Provide the (X, Y) coordinate of the cell's center where the given text is located.  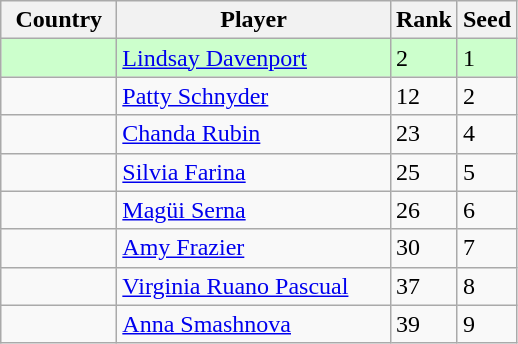
Silvia Farina (254, 172)
25 (424, 172)
30 (424, 248)
26 (424, 210)
Patty Schnyder (254, 96)
Chanda Rubin (254, 134)
23 (424, 134)
4 (486, 134)
Amy Frazier (254, 248)
Seed (486, 20)
9 (486, 324)
6 (486, 210)
39 (424, 324)
Virginia Ruano Pascual (254, 286)
37 (424, 286)
Rank (424, 20)
Lindsay Davenport (254, 58)
Anna Smashnova (254, 324)
Country (59, 20)
1 (486, 58)
Player (254, 20)
7 (486, 248)
12 (424, 96)
5 (486, 172)
Magüi Serna (254, 210)
8 (486, 286)
